Determine the [X, Y] coordinate at the center of the cell enclosing the given text.  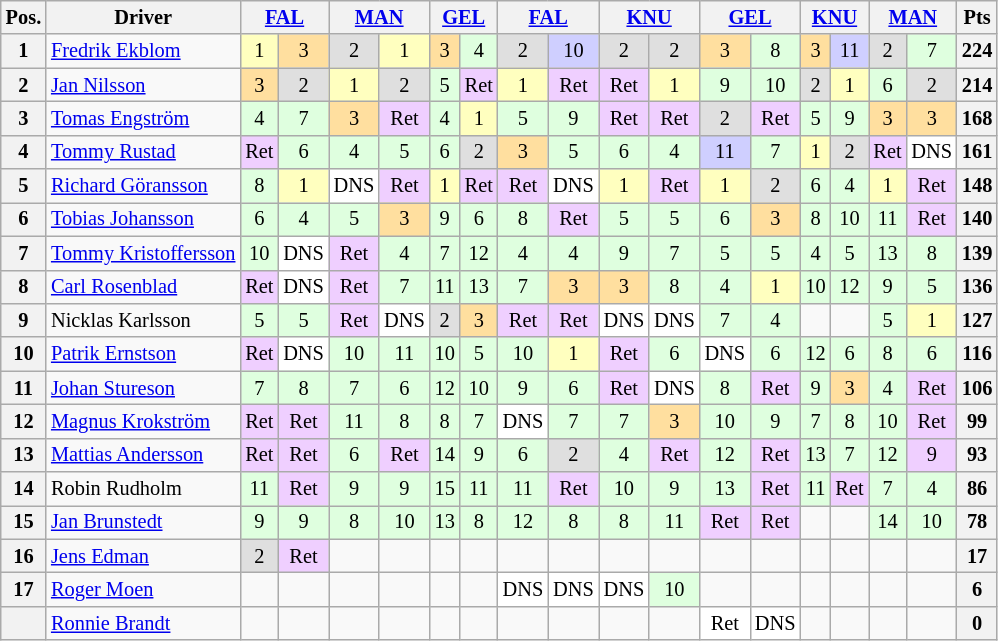
140 [977, 219]
116 [977, 354]
Nicklas Karlsson [143, 320]
106 [977, 388]
161 [977, 152]
214 [977, 85]
16 [24, 556]
139 [977, 253]
Tommy Kristoffersson [143, 253]
Robin Rudholm [143, 489]
Mattias Andersson [143, 455]
Tommy Rustad [143, 152]
224 [977, 51]
Tomas Engström [143, 118]
93 [977, 455]
136 [977, 287]
Richard Göransson [143, 186]
Pts [977, 17]
Jan Brunstedt [143, 522]
99 [977, 421]
148 [977, 186]
Patrik Ernstson [143, 354]
Carl Rosenblad [143, 287]
78 [977, 522]
0 [977, 623]
Jens Edman [143, 556]
Pos. [24, 17]
Magnus Krokström [143, 421]
Roger Moen [143, 589]
Fredrik Ekblom [143, 51]
Tobias Johansson [143, 219]
86 [977, 489]
Jan Nilsson [143, 85]
127 [977, 320]
Johan Stureson [143, 388]
168 [977, 118]
Driver [143, 17]
Ronnie Brandt [143, 623]
